Extract the [X, Y] coordinate from the center of the cell holding the provided text.  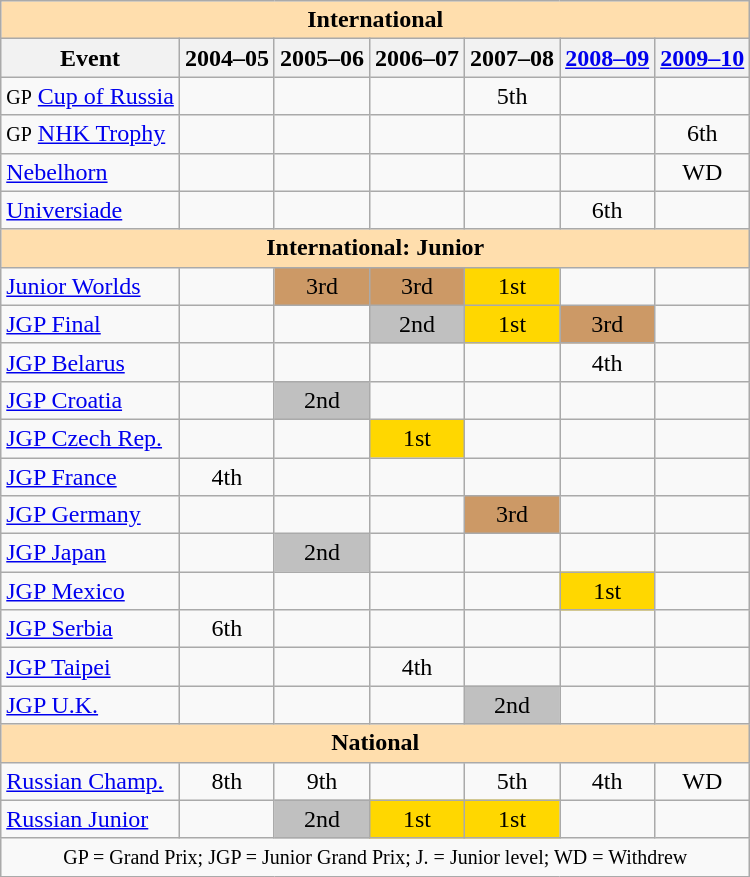
2008–09 [608, 58]
JGP Belarus [90, 362]
2006–07 [418, 58]
JGP Mexico [90, 591]
JGP France [90, 477]
Universiade [90, 210]
JGP Taipei [90, 667]
2007–08 [512, 58]
GP Cup of Russia [90, 96]
JGP Japan [90, 553]
JGP Serbia [90, 629]
2009–10 [702, 58]
Event [90, 58]
JGP Croatia [90, 400]
JGP U.K. [90, 705]
2004–05 [226, 58]
GP = Grand Prix; JGP = Junior Grand Prix; J. = Junior level; WD = Withdrew [376, 857]
Russian Champ. [90, 781]
8th [226, 781]
Junior Worlds [90, 286]
2005–06 [322, 58]
JGP Czech Rep. [90, 438]
GP NHK Trophy [90, 134]
JGP Final [90, 324]
9th [322, 781]
International [376, 20]
JGP Germany [90, 515]
Nebelhorn [90, 172]
Russian Junior [90, 819]
National [376, 743]
International: Junior [376, 248]
